Search for the cell housing the specified text and yield its [X, Y] center coordinate. 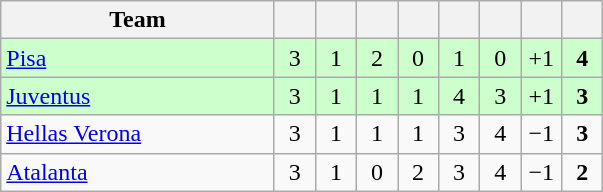
Team [138, 20]
Atalanta [138, 172]
Juventus [138, 96]
Pisa [138, 58]
Hellas Verona [138, 134]
